Return the (x, y) coordinate for the center point of the cell that contains the specified text.  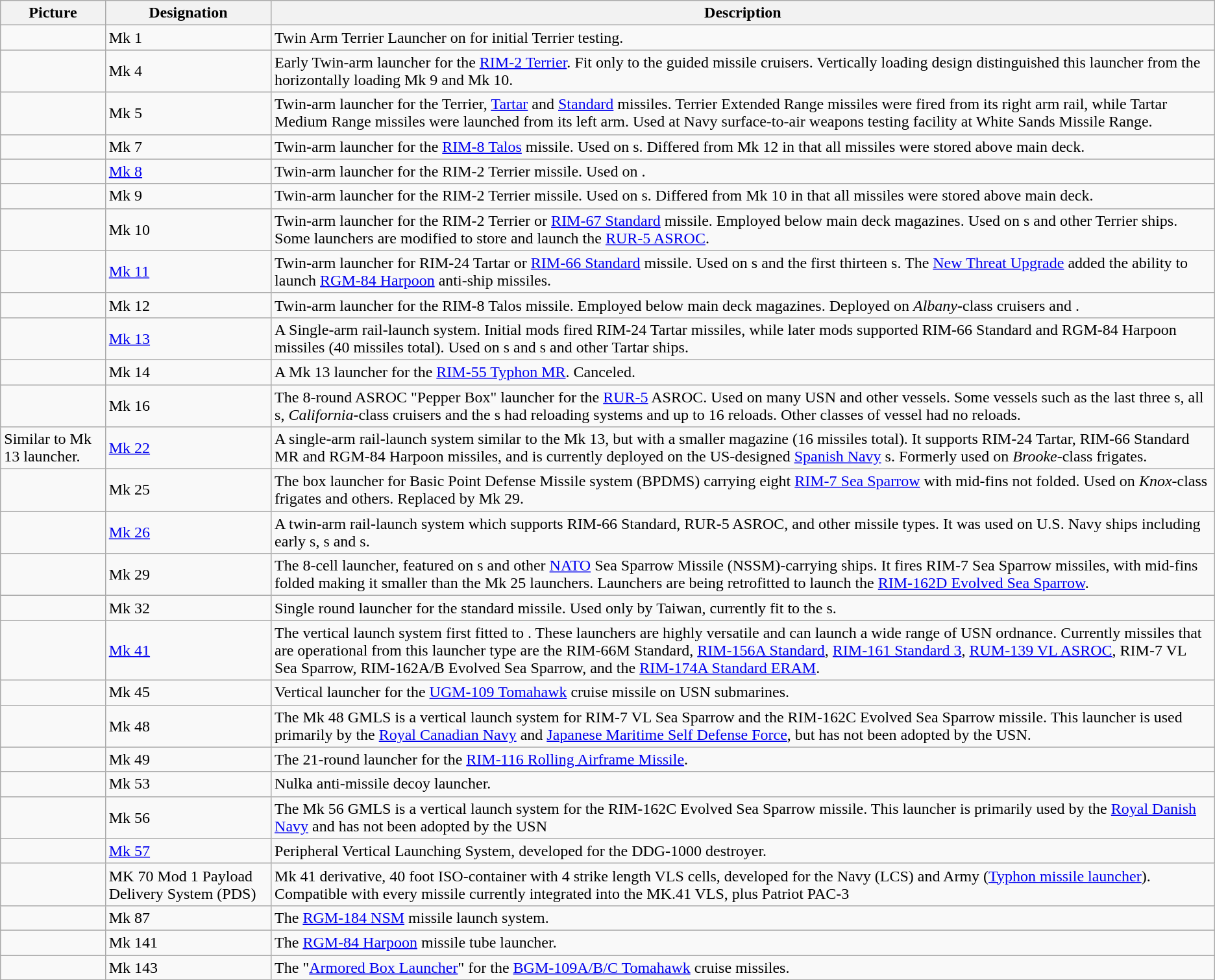
Twin-arm launcher for the RIM-2 Terrier missile. Used on . (743, 171)
Mk 32 (188, 608)
Picture (53, 13)
MK 70 Mod 1 Payload Delivery System (PDS) (188, 884)
The RGM-84 Harpoon missile tube launcher. (743, 942)
Mk 141 (188, 942)
Mk 5 (188, 113)
Twin Arm Terrier Launcher on for initial Terrier testing. (743, 38)
Mk 26 (188, 532)
Mk 10 (188, 230)
Mk 4 (188, 71)
A Mk 13 launcher for the RIM-55 Typhon MR. Canceled. (743, 372)
Mk 11 (188, 271)
Mk 16 (188, 405)
Mk 14 (188, 372)
Mk 45 (188, 692)
Mk 41 (188, 650)
The "Armored Box Launcher" for the BGM-109A/B/C Tomahawk cruise missiles. (743, 968)
Twin-arm launcher for the RIM-2 Terrier missile. Used on s. Differed from Mk 10 in that all missiles were stored above main deck. (743, 196)
Mk 48 (188, 726)
The RGM-184 NSM missile launch system. (743, 918)
Mk 22 (188, 448)
Peripheral Vertical Launching System, developed for the DDG-1000 destroyer. (743, 851)
Mk 7 (188, 147)
Mk 29 (188, 575)
Mk 57 (188, 851)
Mk 1 (188, 38)
Mk 25 (188, 491)
Mk 12 (188, 305)
Designation (188, 13)
The 21-round launcher for the RIM-116 Rolling Airframe Missile. (743, 759)
Similar to Mk 13 launcher. (53, 448)
Mk 143 (188, 968)
Mk 9 (188, 196)
Mk 8 (188, 171)
Twin-arm launcher for the RIM-8 Talos missile. Employed below main deck magazines. Deployed on Albany-class cruisers and . (743, 305)
Twin-arm launcher for the RIM-8 Talos missile. Used on s. Differed from Mk 12 in that all missiles were stored above main deck. (743, 147)
Single round launcher for the standard missile. Used only by Taiwan, currently fit to the s. (743, 608)
Mk 56 (188, 818)
Description (743, 13)
Mk 87 (188, 918)
Vertical launcher for the UGM-109 Tomahawk cruise missile on USN submarines. (743, 692)
Nulka anti-missile decoy launcher. (743, 784)
Mk 49 (188, 759)
Mk 13 (188, 339)
Mk 53 (188, 784)
